Locate the cell with the specified text and output its (x, y) center coordinate. 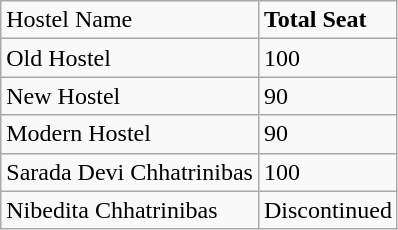
Total Seat (328, 20)
Sarada Devi Chhatrinibas (130, 172)
Hostel Name (130, 20)
Old Hostel (130, 58)
Modern Hostel (130, 134)
Nibedita Chhatrinibas (130, 210)
New Hostel (130, 96)
Discontinued (328, 210)
